Search for the cell housing the specified text and yield its [X, Y] center coordinate. 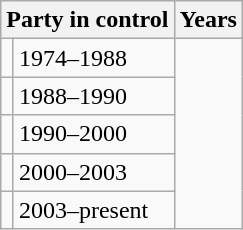
Years [208, 20]
2000–2003 [94, 172]
1988–1990 [94, 96]
1974–1988 [94, 58]
2003–present [94, 210]
Party in control [88, 20]
1990–2000 [94, 134]
